Return the (x, y) coordinate for the center point of the cell that contains the specified text.  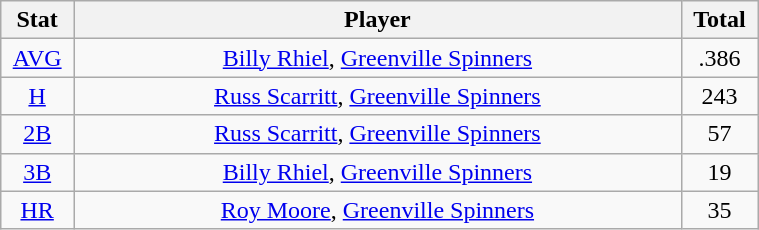
Stat (38, 20)
AVG (38, 58)
Total (719, 20)
Player (378, 20)
HR (38, 210)
.386 (719, 58)
2B (38, 134)
35 (719, 210)
Roy Moore, Greenville Spinners (378, 210)
243 (719, 96)
57 (719, 134)
19 (719, 172)
3B (38, 172)
H (38, 96)
